Pinpoint the cell where the given text exists, returning its (x, y) midpoint coordinate. 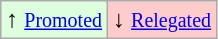
↑ Promoted (54, 20)
↓ Relegated (162, 20)
